Return the [x, y] coordinate for the center point of the cell that contains the specified text.  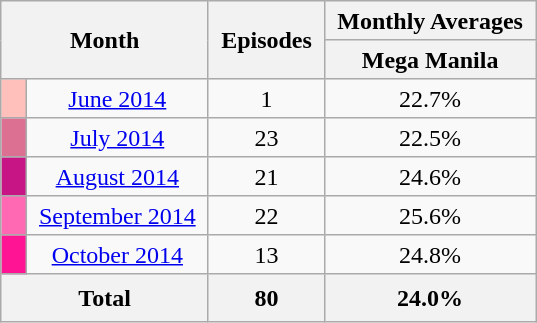
June 2014 [117, 98]
Episodes [266, 40]
August 2014 [117, 176]
24.6% [430, 176]
September 2014 [117, 216]
22.5% [430, 138]
13 [266, 254]
80 [266, 298]
1 [266, 98]
23 [266, 138]
Total [105, 298]
24.0% [430, 298]
22 [266, 216]
Month [105, 40]
25.6% [430, 216]
Mega Manila [430, 60]
22.7% [430, 98]
July 2014 [117, 138]
24.8% [430, 254]
Monthly Averages [430, 20]
October 2014 [117, 254]
21 [266, 176]
